Output the [x, y] coordinate of the center of the cell containing the given text.  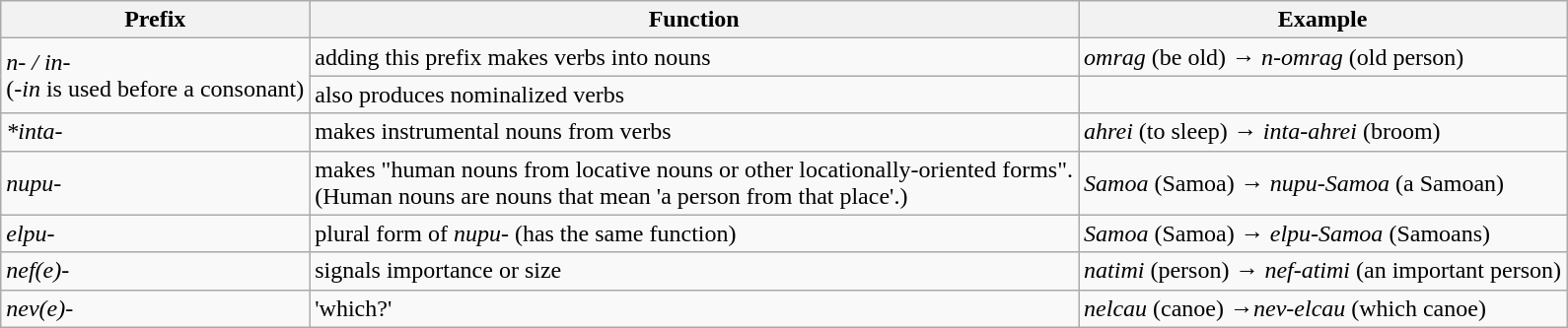
plural form of nupu- (has the same function) [694, 233]
'which?' [694, 308]
nev(e)- [156, 308]
Samoa (Samoa) → nupu-Samoa (a Samoan) [1323, 183]
adding this prefix makes verbs into nouns [694, 57]
makes "human nouns from locative nouns or other locationally-oriented forms".(Human nouns are nouns that mean 'a person from that place'.) [694, 183]
Samoa (Samoa) → elpu-Samoa (Samoans) [1323, 233]
nupu- [156, 183]
ahrei (to sleep) → inta-ahrei (broom) [1323, 132]
natimi (person) → nef-atimi (an important person) [1323, 271]
nef(e)- [156, 271]
makes instrumental nouns from verbs [694, 132]
nelcau (canoe) →nev-elcau (which canoe) [1323, 308]
Prefix [156, 20]
n- / in-(-in is used before a consonant) [156, 76]
also produces nominalized verbs [694, 95]
signals importance or size [694, 271]
elpu- [156, 233]
Example [1323, 20]
*inta- [156, 132]
Function [694, 20]
omrag (be old) → n-omrag (old person) [1323, 57]
